Capture the cell that displays the provided text and extract its (x, y) central coordinate. 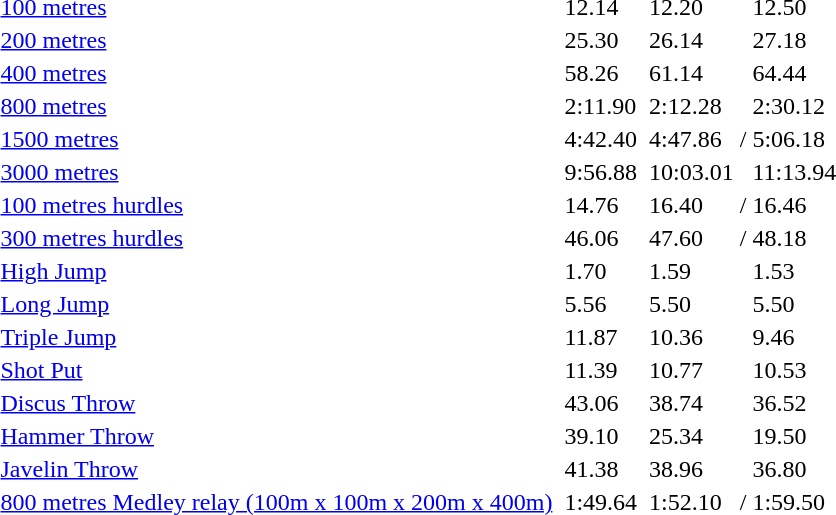
41.38 (601, 469)
43.06 (601, 403)
26.14 (692, 40)
10.77 (692, 370)
58.26 (601, 73)
47.60 (692, 238)
5.56 (601, 304)
61.14 (692, 73)
38.74 (692, 403)
10.36 (692, 337)
16.40 (692, 205)
1.59 (692, 271)
39.10 (601, 436)
11.39 (601, 370)
11.87 (601, 337)
2:11.90 (601, 106)
25.34 (692, 436)
4:47.86 (692, 139)
4:42.40 (601, 139)
46.06 (601, 238)
5.50 (692, 304)
2:12.28 (692, 106)
14.76 (601, 205)
10:03.01 (692, 172)
1.70 (601, 271)
25.30 (601, 40)
38.96 (692, 469)
9:56.88 (601, 172)
